Return (X, Y) of the center of cell containing provided text 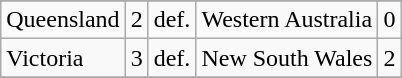
New South Wales (287, 58)
Queensland (63, 20)
0 (390, 20)
Victoria (63, 58)
Western Australia (287, 20)
3 (136, 58)
